Capture the cell that displays the provided text and extract its [x, y] central coordinate. 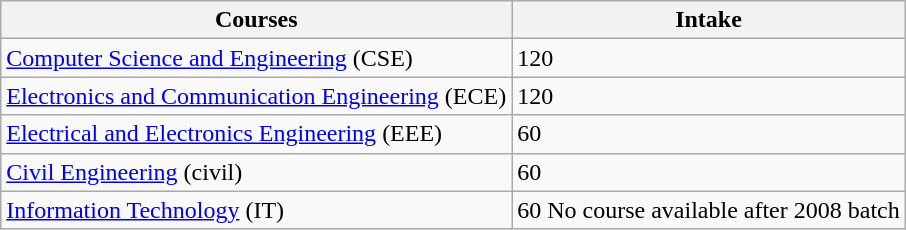
60 No course available after 2008 batch [709, 210]
Courses [256, 20]
Electrical and Electronics Engineering (EEE) [256, 134]
Information Technology (IT) [256, 210]
Electronics and Communication Engineering (ECE) [256, 96]
Civil Engineering (civil) [256, 172]
Computer Science and Engineering (CSE) [256, 58]
Intake [709, 20]
